Output the [x, y] coordinate of the center of the cell containing the given text.  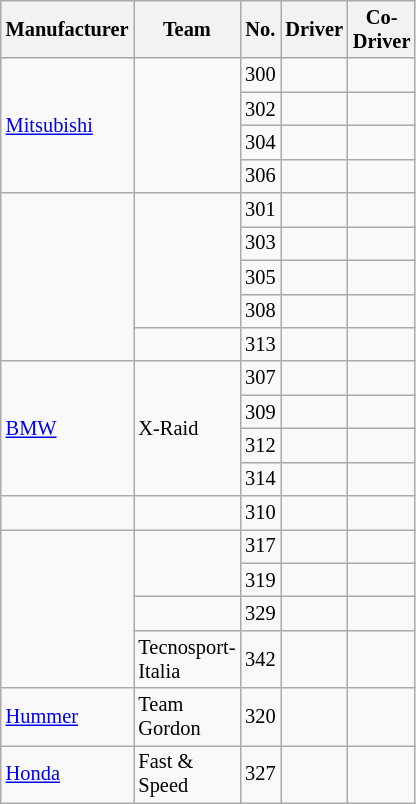
Co-Driver [382, 29]
305 [260, 277]
313 [260, 344]
309 [260, 412]
Honda [68, 774]
312 [260, 445]
310 [260, 513]
Tecnosport-Italia [188, 659]
317 [260, 546]
319 [260, 580]
Hummer [68, 717]
306 [260, 176]
Driver [314, 29]
320 [260, 717]
301 [260, 210]
342 [260, 659]
Team [188, 29]
Team Gordon [188, 717]
302 [260, 109]
No. [260, 29]
Fast & Speed [188, 774]
X-Raid [188, 428]
329 [260, 613]
327 [260, 774]
314 [260, 479]
308 [260, 311]
BMW [68, 428]
300 [260, 75]
303 [260, 243]
307 [260, 378]
304 [260, 142]
Manufacturer [68, 29]
Mitsubishi [68, 126]
